Find where the given text appears and provide that cell's center as [x, y] coordinate. 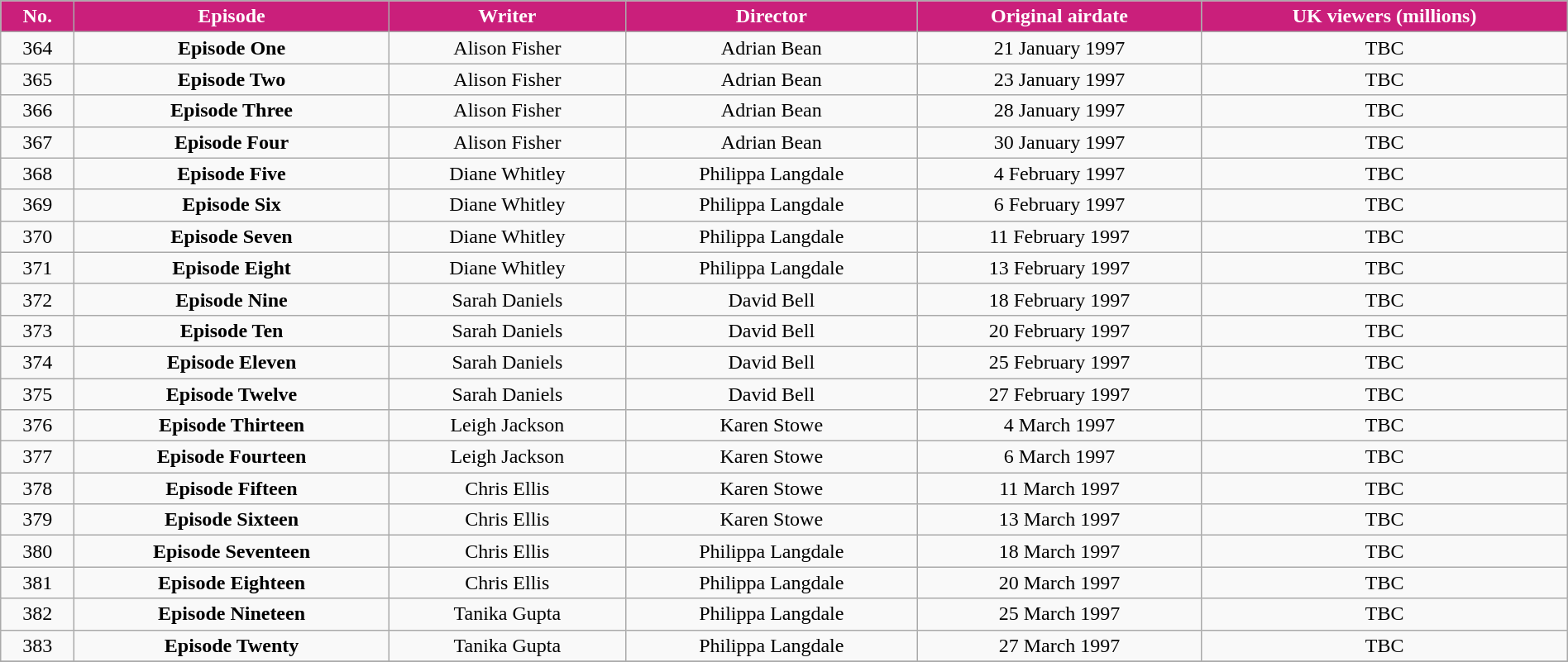
381 [38, 583]
Episode Fourteen [232, 457]
380 [38, 551]
20 February 1997 [1059, 331]
Episode Seventeen [232, 551]
Writer [507, 17]
13 February 1997 [1059, 268]
27 February 1997 [1059, 394]
367 [38, 142]
374 [38, 362]
UK viewers (millions) [1384, 17]
23 January 1997 [1059, 79]
369 [38, 205]
383 [38, 645]
27 March 1997 [1059, 645]
Episode Eighteen [232, 583]
21 January 1997 [1059, 48]
Director [771, 17]
Episode Nine [232, 299]
Episode Thirteen [232, 426]
20 March 1997 [1059, 583]
Episode One [232, 48]
372 [38, 299]
376 [38, 426]
365 [38, 79]
Episode Nineteen [232, 614]
382 [38, 614]
Episode Five [232, 174]
Episode Six [232, 205]
25 March 1997 [1059, 614]
4 March 1997 [1059, 426]
6 February 1997 [1059, 205]
Episode Seven [232, 236]
378 [38, 488]
11 March 1997 [1059, 488]
30 January 1997 [1059, 142]
18 March 1997 [1059, 551]
Original airdate [1059, 17]
373 [38, 331]
Episode [232, 17]
375 [38, 394]
4 February 1997 [1059, 174]
No. [38, 17]
28 January 1997 [1059, 111]
368 [38, 174]
Episode Four [232, 142]
11 February 1997 [1059, 236]
370 [38, 236]
Episode Fifteen [232, 488]
377 [38, 457]
Episode Three [232, 111]
364 [38, 48]
Episode Eleven [232, 362]
Episode Two [232, 79]
Episode Twenty [232, 645]
Episode Ten [232, 331]
13 March 1997 [1059, 520]
371 [38, 268]
18 February 1997 [1059, 299]
Episode Sixteen [232, 520]
Episode Eight [232, 268]
6 March 1997 [1059, 457]
25 February 1997 [1059, 362]
366 [38, 111]
379 [38, 520]
Episode Twelve [232, 394]
